From the cell containing the given text, extract its center point as [x, y] coordinate. 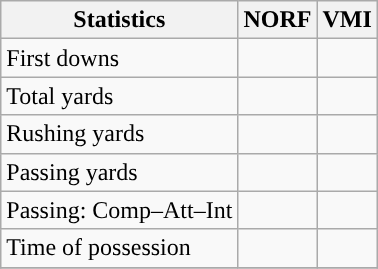
Statistics [120, 20]
Rushing yards [120, 134]
First downs [120, 58]
Total yards [120, 96]
NORF [278, 20]
VMI [347, 20]
Passing yards [120, 172]
Passing: Comp–Att–Int [120, 210]
Time of possession [120, 248]
